Provide the (x, y) coordinate of the cell's center where the given text is located.  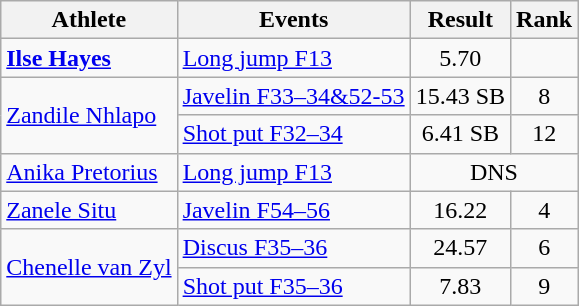
Javelin F33–34&52-53 (294, 96)
Result (460, 20)
6 (544, 248)
15.43 SB (460, 96)
Events (294, 20)
12 (544, 134)
5.70 (460, 58)
Athlete (89, 20)
Discus F35–36 (294, 248)
Zanele Situ (89, 210)
16.22 (460, 210)
Rank (544, 20)
8 (544, 96)
9 (544, 286)
Ilse Hayes (89, 58)
7.83 (460, 286)
4 (544, 210)
Zandile Nhlapo (89, 115)
DNS (494, 172)
Shot put F35–36 (294, 286)
Chenelle van Zyl (89, 267)
Anika Pretorius (89, 172)
6.41 SB (460, 134)
Javelin F54–56 (294, 210)
24.57 (460, 248)
Shot put F32–34 (294, 134)
